Detect which cell encompasses the target text, then output its [X, Y] center coordinate. 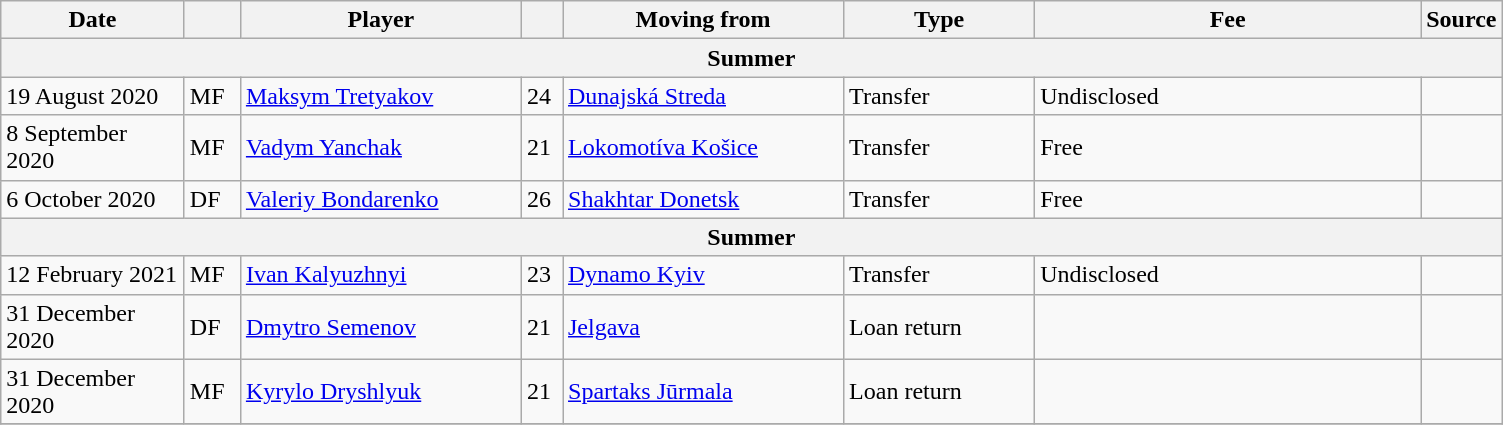
Moving from [702, 20]
Valeriy Bondarenko [380, 199]
26 [542, 199]
Player [380, 20]
19 August 2020 [93, 96]
24 [542, 96]
Type [940, 20]
6 October 2020 [93, 199]
Dynamo Kyiv [702, 275]
Lokomotíva Košice [702, 148]
Spartaks Jūrmala [702, 392]
8 September 2020 [93, 148]
Ivan Kalyuzhnyi [380, 275]
12 February 2021 [93, 275]
Source [1462, 20]
Jelgava [702, 326]
Date [93, 20]
Maksym Tretyakov [380, 96]
Dunajská Streda [702, 96]
Kyrylo Dryshlyuk [380, 392]
Fee [1228, 20]
Dmytro Semenov [380, 326]
23 [542, 275]
Vadym Yanchak [380, 148]
Shakhtar Donetsk [702, 199]
